Output the [X, Y] coordinate of the center of the cell containing the given text.  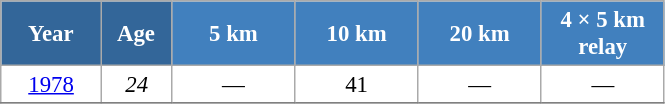
20 km [480, 34]
1978 [52, 85]
41 [356, 85]
Year [52, 34]
4 × 5 km relay [602, 34]
Age [136, 34]
24 [136, 85]
10 km [356, 34]
5 km [234, 34]
